For the text-containing cell, return its midpoint in [x, y] coordinate format. 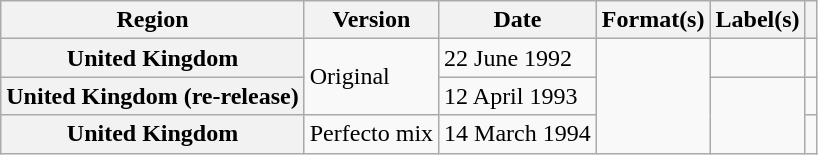
Original [371, 77]
Format(s) [653, 20]
Region [152, 20]
22 June 1992 [518, 58]
Version [371, 20]
Perfecto mix [371, 134]
Date [518, 20]
Label(s) [758, 20]
United Kingdom (re-release) [152, 96]
14 March 1994 [518, 134]
12 April 1993 [518, 96]
